Scan for the cell matching the given text and deliver its [X, Y] coordinate at center. 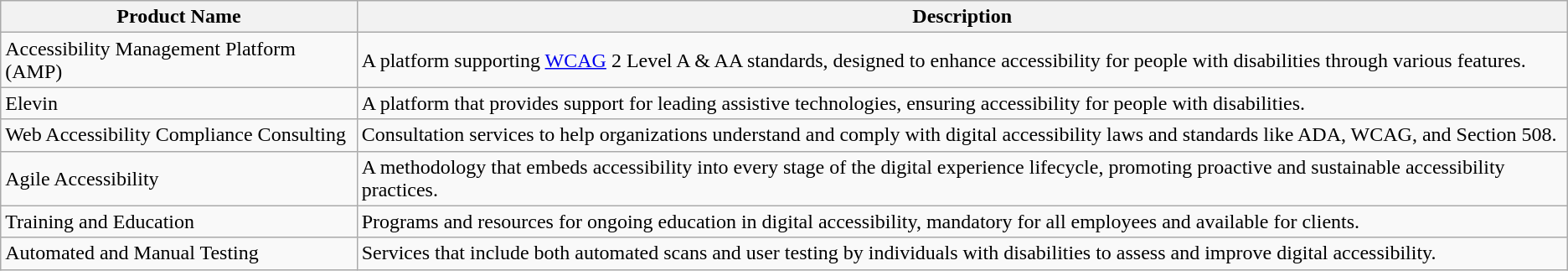
Web Accessibility Compliance Consulting [179, 135]
Training and Education [179, 221]
A platform that provides support for leading assistive technologies, ensuring accessibility for people with disabilities. [962, 103]
Agile Accessibility [179, 178]
Consultation services to help organizations understand and comply with digital accessibility laws and standards like ADA, WCAG, and Section 508. [962, 135]
Services that include both automated scans and user testing by individuals with disabilities to assess and improve digital accessibility. [962, 253]
Automated and Manual Testing [179, 253]
Accessibility Management Platform (AMP) [179, 60]
Product Name [179, 17]
A platform supporting WCAG 2 Level A & AA standards, designed to enhance accessibility for people with disabilities through various features. [962, 60]
Programs and resources for ongoing education in digital accessibility, mandatory for all employees and available for clients. [962, 221]
Description [962, 17]
Elevin [179, 103]
